Locate the cell with the specified text and output its (x, y) center coordinate. 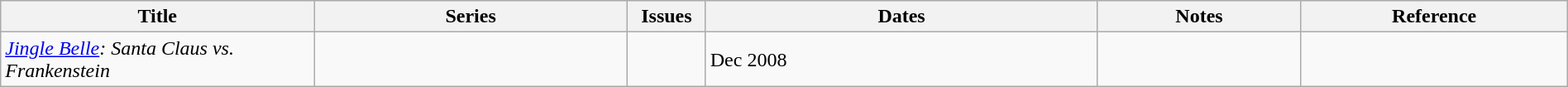
Series (471, 17)
Dec 2008 (901, 60)
Dates (901, 17)
Issues (667, 17)
Notes (1199, 17)
Jingle Belle: Santa Claus vs. Frankenstein (157, 60)
Reference (1434, 17)
Title (157, 17)
